Detect which cell encompasses the target text, then output its [x, y] center coordinate. 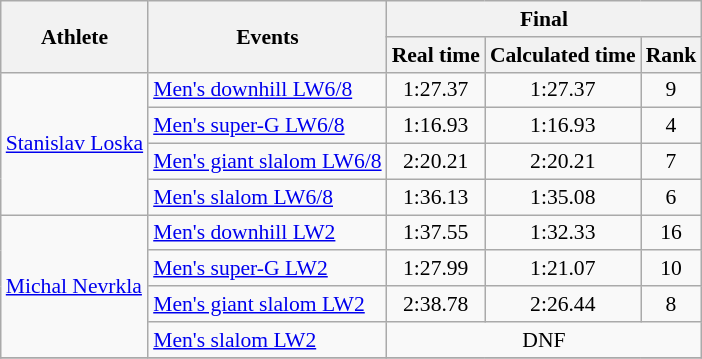
Athlete [74, 36]
10 [672, 269]
Men's slalom LW2 [267, 340]
Real time [436, 55]
Stanislav Loska [74, 143]
Michal Nevrkla [74, 286]
Men's downhill LW6/8 [267, 90]
2:26.44 [563, 304]
Rank [672, 55]
Men's slalom LW6/8 [267, 197]
Men's downhill LW2 [267, 233]
DNF [544, 340]
Events [267, 36]
7 [672, 162]
16 [672, 233]
1:35.08 [563, 197]
6 [672, 197]
Final [544, 19]
9 [672, 90]
1:37.55 [436, 233]
1:32.33 [563, 233]
1:21.07 [563, 269]
Men's giant slalom LW2 [267, 304]
2:38.78 [436, 304]
Men's super-G LW2 [267, 269]
1:36.13 [436, 197]
1:27.99 [436, 269]
Men's super-G LW6/8 [267, 126]
8 [672, 304]
4 [672, 126]
Men's giant slalom LW6/8 [267, 162]
Calculated time [563, 55]
